Capture the cell that displays the provided text and extract its (x, y) central coordinate. 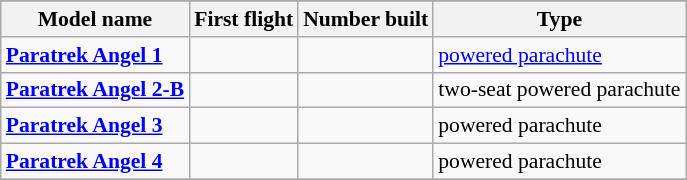
Type (559, 19)
First flight (244, 19)
Number built (366, 19)
Model name (95, 19)
Paratrek Angel 1 (95, 55)
Paratrek Angel 2-B (95, 90)
Paratrek Angel 4 (95, 162)
Paratrek Angel 3 (95, 126)
two-seat powered parachute (559, 90)
